For the text-containing cell, return its midpoint in [x, y] coordinate format. 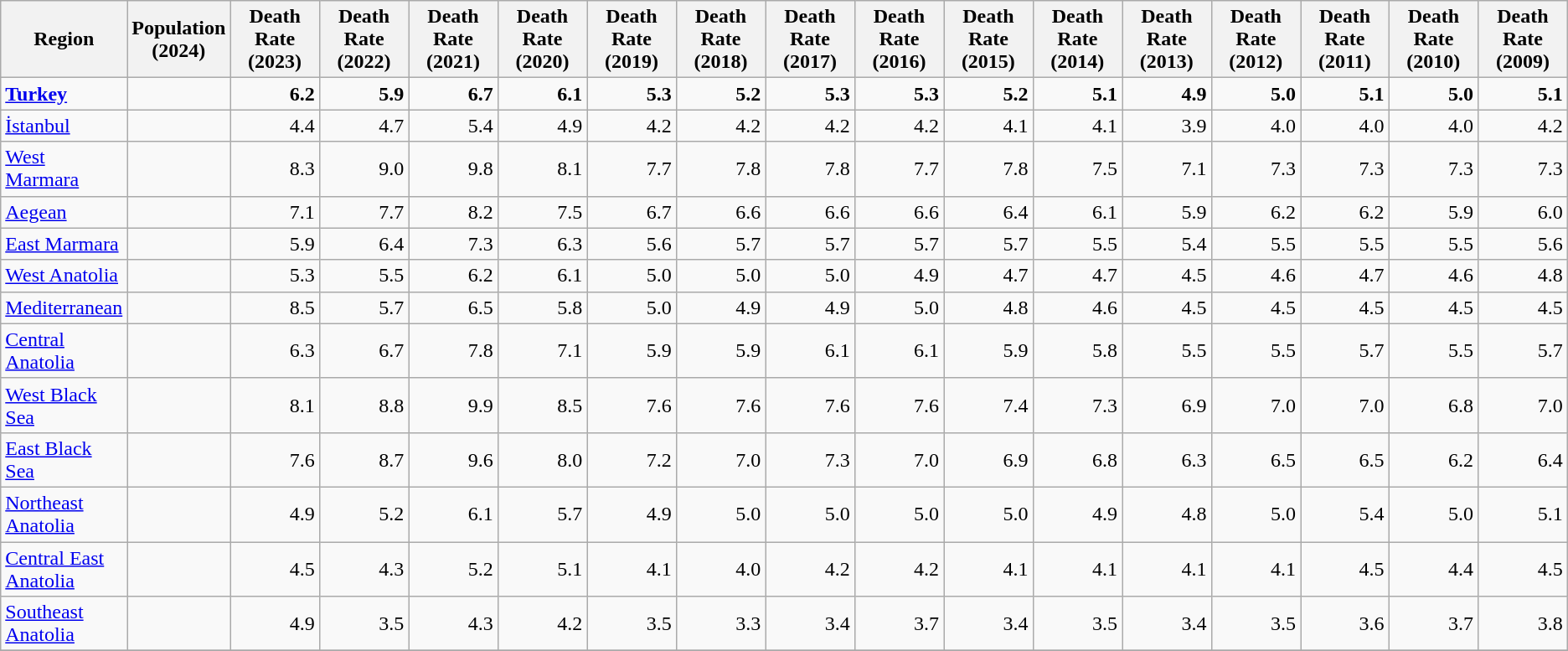
Death Rate (2011) [1345, 39]
Death Rate (2018) [720, 39]
8.2 [453, 212]
Central East Anatolia [64, 568]
8.0 [542, 459]
9.9 [453, 406]
Death Rate (2023) [275, 39]
Death Rate (2019) [632, 39]
Death Rate (2021) [453, 39]
Turkey [64, 94]
East Marmara [64, 244]
3.8 [1523, 623]
Northeast Anatolia [64, 514]
Death Rate (2017) [810, 39]
Death Rate (2020) [542, 39]
İstanbul [64, 126]
Death Rate (2009) [1523, 39]
9.0 [364, 169]
Central Anatolia [64, 350]
6.0 [1523, 212]
Aegean [64, 212]
Death Rate (2016) [899, 39]
8.7 [364, 459]
3.3 [720, 623]
9.6 [453, 459]
8.8 [364, 406]
West Black Sea [64, 406]
Southeast Anatolia [64, 623]
7.2 [632, 459]
Death Rate (2015) [988, 39]
Death Rate (2010) [1433, 39]
Mediterranean [64, 307]
West Anatolia [64, 276]
Death Rate (2012) [1256, 39]
West Marmara [64, 169]
Population (2024) [179, 39]
7.4 [988, 406]
8.3 [275, 169]
Death Rate (2022) [364, 39]
East Black Sea [64, 459]
Death Rate (2014) [1077, 39]
9.8 [453, 169]
Region [64, 39]
Death Rate (2013) [1167, 39]
3.6 [1345, 623]
3.9 [1167, 126]
